Capture the cell that displays the provided text and extract its [X, Y] central coordinate. 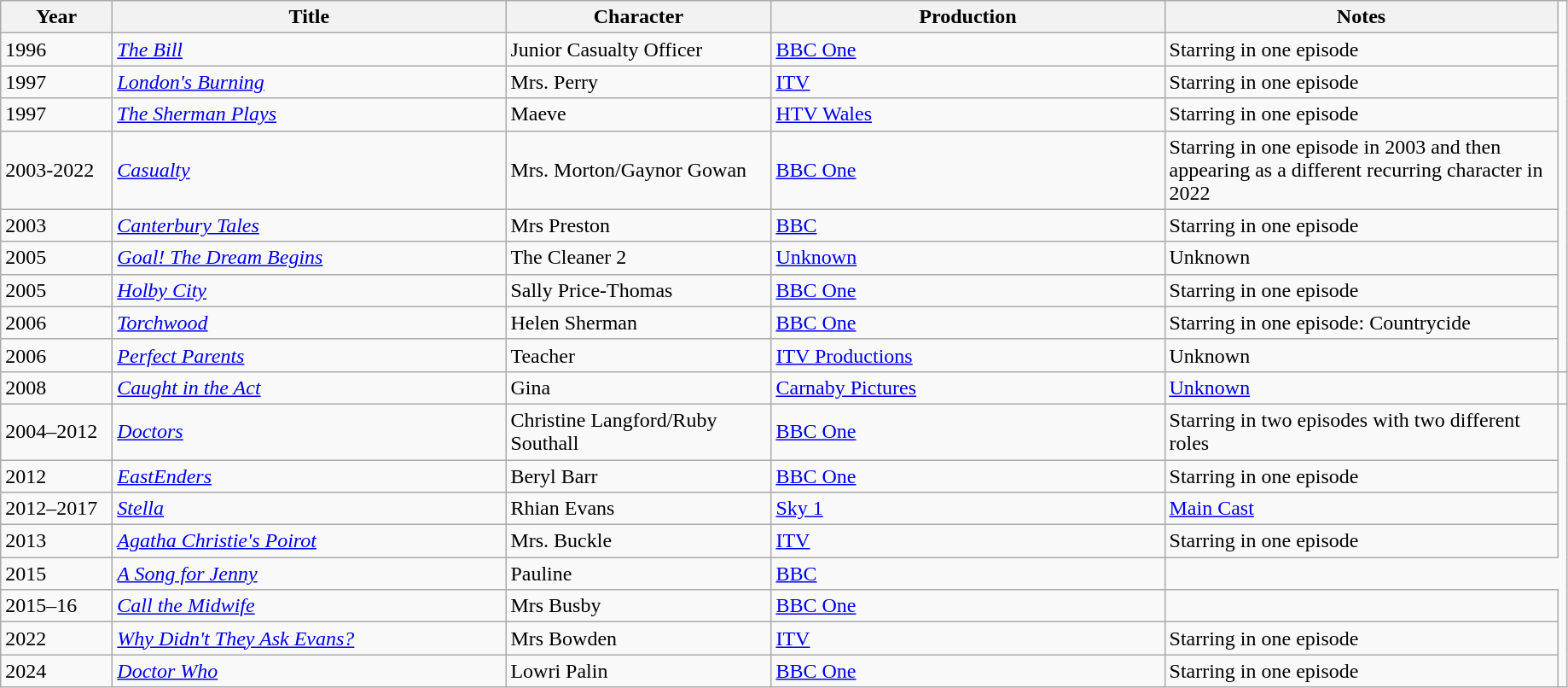
Mrs. Morton/Gaynor Gowan [638, 170]
Beryl Barr [638, 475]
Title [309, 17]
Maeve [638, 114]
1996 [56, 50]
HTV Wales [967, 114]
2012–2017 [56, 509]
Gina [638, 388]
Why Didn't They Ask Evans? [309, 638]
ITV Productions [967, 355]
2015 [56, 574]
Perfect Parents [309, 355]
2004–2012 [56, 432]
Notes [1362, 17]
2003 [56, 225]
Mrs Bowden [638, 638]
2012 [56, 475]
Sky 1 [967, 509]
A Song for Jenny [309, 574]
Junior Casualty Officer [638, 50]
Starring in two episodes with two different roles [1362, 432]
2008 [56, 388]
Mrs. Buckle [638, 541]
2015–16 [56, 606]
Agatha Christie's Poirot [309, 541]
Pauline [638, 574]
Torchwood [309, 323]
Starring in one episode in 2003 and then appearing as a different recurring character in 2022 [1362, 170]
Doctors [309, 432]
Casualty [309, 170]
2013 [56, 541]
Mrs Preston [638, 225]
Character [638, 17]
2003-2022 [56, 170]
Rhian Evans [638, 509]
Helen Sherman [638, 323]
London's Burning [309, 82]
Starring in one episode: Countrycide [1362, 323]
Lowri Palin [638, 671]
The Bill [309, 50]
Canterbury Tales [309, 225]
Christine Langford/Ruby Southall [638, 432]
Mrs Busby [638, 606]
Year [56, 17]
2024 [56, 671]
The Sherman Plays [309, 114]
Caught in the Act [309, 388]
Call the Midwife [309, 606]
2022 [56, 638]
The Cleaner 2 [638, 258]
Production [967, 17]
Doctor Who [309, 671]
Teacher [638, 355]
Stella [309, 509]
EastEnders [309, 475]
Mrs. Perry [638, 82]
Goal! The Dream Begins [309, 258]
Holby City [309, 290]
Main Cast [1362, 509]
Carnaby Pictures [967, 388]
Sally Price-Thomas [638, 290]
